Provide the (x, y) coordinate of the cell's center where the given text is located.  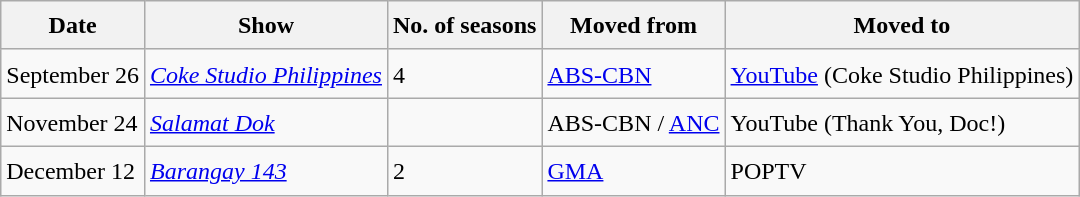
Coke Studio Philippines (266, 74)
ABS-CBN / ANC (634, 122)
November 24 (73, 122)
Date (73, 26)
Barangay 143 (266, 170)
YouTube (Coke Studio Philippines) (902, 74)
2 (464, 170)
POPTV (902, 170)
No. of seasons (464, 26)
GMA (634, 170)
Moved to (902, 26)
Moved from (634, 26)
4 (464, 74)
Show (266, 26)
September 26 (73, 74)
December 12 (73, 170)
Salamat Dok (266, 122)
ABS-CBN (634, 74)
YouTube (Thank You, Doc!) (902, 122)
